Detect which cell encompasses the target text, then output its [X, Y] center coordinate. 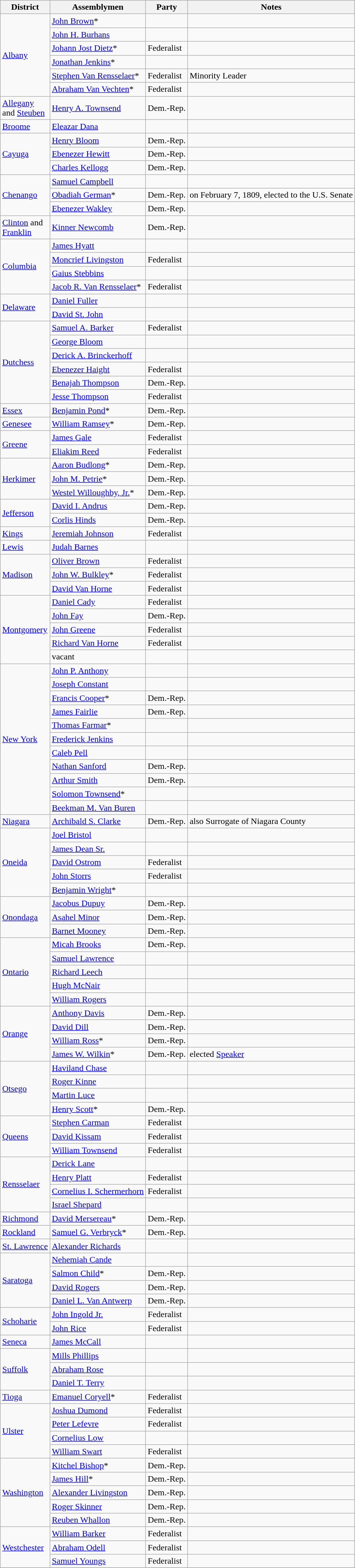
Samuel Lawrence [98, 958]
James Hill* [98, 1479]
St. Lawrence [25, 1246]
Schoharie [25, 1321]
Benjamin Wright* [98, 890]
Barnet Mooney [98, 931]
Gaius Stebbins [98, 273]
John Greene [98, 630]
Madison [25, 575]
William Ross* [98, 1040]
Ebenezer Hewitt [98, 154]
David Kissam [98, 1136]
David St. John [98, 314]
Martin Luce [98, 1095]
Benjamin Pond* [98, 410]
Beekman M. Van Buren [98, 807]
Allegany and Steuben [25, 108]
Cornelius Low [98, 1438]
Jesse Thompson [98, 396]
Greene [25, 445]
Daniel T. Terry [98, 1383]
Peter Lefevre [98, 1424]
Derick Lane [98, 1164]
Richard Leech [98, 972]
Charles Kellogg [98, 167]
Kitchel Bishop* [98, 1465]
John Rice [98, 1328]
Genesee [25, 424]
George Bloom [98, 342]
Anthony Davis [98, 1013]
James McCall [98, 1342]
Caleb Pell [98, 753]
Daniel Fuller [98, 301]
David Dill [98, 1027]
Minority Leader [271, 76]
Richmond [25, 1218]
also Surrogate of Niagara County [271, 821]
Samuel Campbell [98, 181]
Henry A. Townsend [98, 108]
William Barker [98, 1534]
Obadiah German* [98, 195]
Notes [271, 7]
Chenango [25, 195]
Derick A. Brinckerhoff [98, 355]
Roger Skinner [98, 1506]
John P. Anthony [98, 671]
Herkimer [25, 479]
Tioga [25, 1397]
Cayuga [25, 154]
Oliver Brown [98, 561]
Jacob R. Van Rensselaer* [98, 287]
Seneca [25, 1342]
Suffolk [25, 1369]
John W. Bulkley* [98, 575]
Montgomery [25, 629]
Columbia [25, 266]
Lewis [25, 547]
David Van Horne [98, 588]
Haviland Chase [98, 1068]
William Rogers [98, 999]
Oneida [25, 862]
Abraham Van Vechten* [98, 89]
Jonathan Jenkins* [98, 62]
Joseph Constant [98, 684]
Johann Jost Dietz* [98, 48]
vacant [98, 657]
Albany [25, 55]
Ulster [25, 1431]
Richard Van Horne [98, 643]
John Brown* [98, 21]
Arthur Smith [98, 780]
Joshua Dumond [98, 1410]
James W. Wilkin* [98, 1054]
Frederick Jenkins [98, 739]
Moncrief Livingston [98, 260]
Nehemiah Cande [98, 1260]
Hugh McNair [98, 986]
Henry Scott* [98, 1109]
Rensselaer [25, 1184]
Israel Shepard [98, 1205]
Abraham Rose [98, 1369]
James Gale [98, 438]
John Ingold Jr. [98, 1315]
Eliakim Reed [98, 451]
Reuben Whallon [98, 1520]
Essex [25, 410]
Queens [25, 1136]
Samuel A. Barker [98, 328]
Eleazar Dana [98, 126]
Alexander Livingston [98, 1492]
Westchester [25, 1547]
Nathan Sanford [98, 766]
William Ramsey* [98, 424]
Aaron Budlong* [98, 465]
Rockland [25, 1232]
Clinton and Franklin [25, 227]
John Fay [98, 616]
Asahel Minor [98, 917]
David Ostrom [98, 862]
Daniel L. Van Antwerp [98, 1301]
Washington [25, 1492]
Judah Barnes [98, 547]
Henry Bloom [98, 140]
Henry Platt [98, 1177]
on February 7, 1809, elected to the U.S. Senate [271, 195]
David Mersereau* [98, 1218]
Niagara [25, 821]
Joel Bristol [98, 835]
Alexander Richards [98, 1246]
Kings [25, 533]
James Hyatt [98, 246]
Archibald S. Clarke [98, 821]
Stephen Carman [98, 1123]
Ebenezer Wakley [98, 209]
Ontario [25, 972]
Benajah Thompson [98, 383]
Daniel Cady [98, 602]
Broome [25, 126]
Thomas Farmar* [98, 725]
Onondaga [25, 917]
John M. Petrie* [98, 479]
John H. Burhans [98, 35]
Francis Cooper* [98, 698]
elected Speaker [271, 1054]
Corlis Hinds [98, 520]
Dutchess [25, 362]
Abraham Odell [98, 1547]
Party [167, 7]
Solomon Townsend* [98, 794]
Kinner Newcomb [98, 227]
David Rogers [98, 1287]
William Swart [98, 1451]
Mills Phillips [98, 1356]
Westel Willoughby, Jr.* [98, 492]
Otsego [25, 1089]
District [25, 7]
Emanuel Coryell* [98, 1397]
John Storrs [98, 876]
Salmon Child* [98, 1273]
James Dean Sr. [98, 848]
Jefferson [25, 513]
Samuel Youngs [98, 1561]
Roger Kinne [98, 1082]
Saratoga [25, 1280]
New York [25, 739]
William Townsend [98, 1150]
Delaware [25, 307]
Samuel G. Verbryck* [98, 1232]
Jacobus Dupuy [98, 904]
Micah Brooks [98, 945]
Jeremiah Johnson [98, 533]
Ebenezer Haight [98, 369]
Stephen Van Rensselaer* [98, 76]
David I. Andrus [98, 506]
Cornelius I. Schermerhorn [98, 1191]
Orange [25, 1033]
Assemblymen [98, 7]
James Fairlie [98, 712]
